For the text-containing cell, return its midpoint in (x, y) coordinate format. 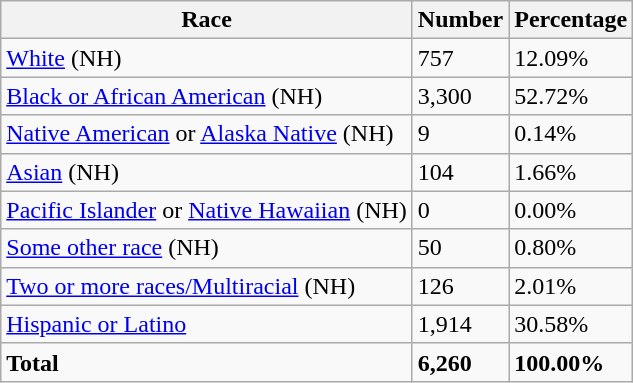
104 (460, 172)
0.14% (571, 134)
Asian (NH) (207, 172)
757 (460, 58)
30.58% (571, 324)
Black or African American (NH) (207, 96)
1,914 (460, 324)
Percentage (571, 20)
0 (460, 210)
100.00% (571, 362)
12.09% (571, 58)
Total (207, 362)
Number (460, 20)
9 (460, 134)
3,300 (460, 96)
Native American or Alaska Native (NH) (207, 134)
Two or more races/Multiracial (NH) (207, 286)
Hispanic or Latino (207, 324)
Race (207, 20)
Pacific Islander or Native Hawaiian (NH) (207, 210)
2.01% (571, 286)
6,260 (460, 362)
0.80% (571, 248)
126 (460, 286)
White (NH) (207, 58)
50 (460, 248)
1.66% (571, 172)
0.00% (571, 210)
Some other race (NH) (207, 248)
52.72% (571, 96)
